Extract the [x, y] coordinate from the center of the cell holding the provided text.  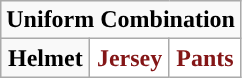
Pants [204, 58]
Jersey [130, 58]
Uniform Combination [121, 20]
Helmet [46, 58]
